From the cell containing the given text, extract its center point as [x, y] coordinate. 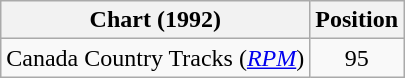
95 [357, 58]
Chart (1992) [156, 20]
Canada Country Tracks (RPM) [156, 58]
Position [357, 20]
